Return (X, Y) of the center of cell containing provided text 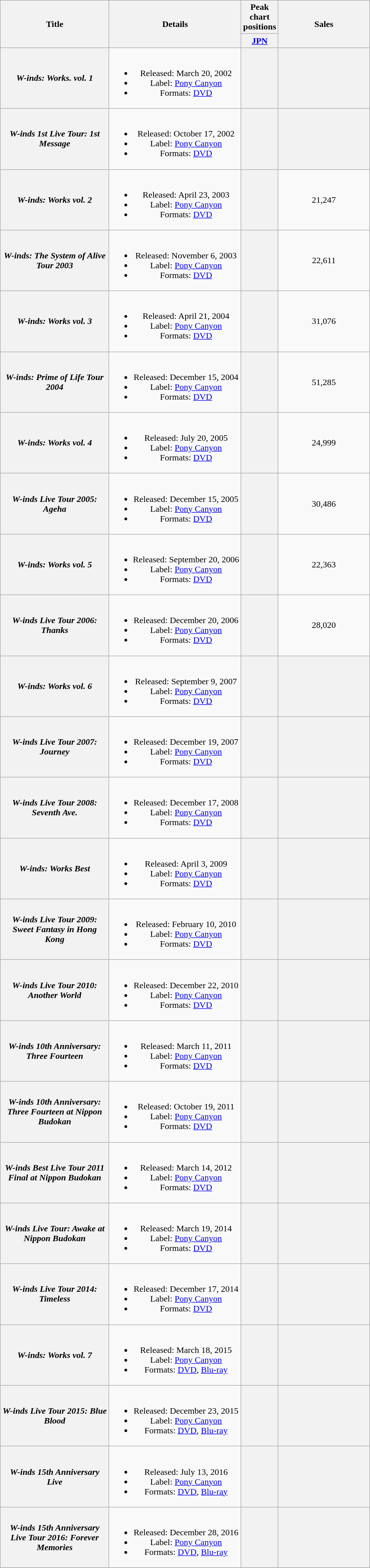
Released: December 23, 2015Label: Pony CanyonFormats: DVD, Blu-ray (175, 1416)
W-inds: Works vol. 2 (55, 199)
Released: September 9, 2007Label: Pony CanyonFormats: DVD (175, 686)
Released: March 20, 2002Label: Pony CanyonFormats: DVD (175, 78)
51,285 (324, 382)
W-inds: Works vol. 3 (55, 321)
21,247 (324, 199)
Sales (324, 24)
Released: March 19, 2014Label: Pony CanyonFormats: DVD (175, 1233)
W-inds: Works vol. 7 (55, 1355)
Released: April 21, 2004Label: Pony CanyonFormats: DVD (175, 321)
Title (55, 24)
W-inds 10th Anniversary: Three Fourteen at Nippon Budokan (55, 1112)
31,076 (324, 321)
W-inds: Works vol. 4 (55, 443)
W-inds 15th Anniversary Live Tour 2016: Forever Memories (55, 1537)
Released: October 19, 2011Label: Pony CanyonFormats: DVD (175, 1112)
Peak chart positions (260, 17)
W-inds Live Tour: Awake at Nippon Budokan (55, 1233)
Released: December 20, 2006Label: Pony CanyonFormats: DVD (175, 625)
Released: December 28, 2016Label: Pony CanyonFormats: DVD, Blu-ray (175, 1537)
30,486 (324, 504)
JPN (260, 41)
22,363 (324, 564)
Released: March 18, 2015Label: Pony CanyonFormats: DVD, Blu-ray (175, 1355)
Released: April 3, 2009Label: Pony CanyonFormats: DVD (175, 868)
W-inds: The System of Alive Tour 2003 (55, 261)
W-inds Live Tour 2014: Timeless (55, 1294)
W-inds: Prime of Life Tour 2004 (55, 382)
Released: December 17, 2008Label: Pony CanyonFormats: DVD (175, 808)
Released: February 10, 2010Label: Pony CanyonFormats: DVD (175, 930)
W-inds Live Tour 2009: Sweet Fantasy in Hong Kong (55, 930)
W-inds Best Live Tour 2011 Final at Nippon Budokan (55, 1173)
Released: December 19, 2007Label: Pony CanyonFormats: DVD (175, 747)
Released: March 11, 2011Label: Pony CanyonFormats: DVD (175, 1051)
22,611 (324, 261)
Details (175, 24)
Released: October 17, 2002Label: Pony CanyonFormats: DVD (175, 139)
Released: December 22, 2010Label: Pony CanyonFormats: DVD (175, 990)
Released: December 15, 2004Label: Pony CanyonFormats: DVD (175, 382)
Released: December 17, 2014Label: Pony CanyonFormats: DVD (175, 1294)
Released: September 20, 2006Label: Pony CanyonFormats: DVD (175, 564)
Released: July 13, 2016Label: Pony CanyonFormats: DVD, Blu-ray (175, 1476)
W-inds: Works vol. 6 (55, 686)
Released: December 15, 2005Label: Pony CanyonFormats: DVD (175, 504)
Released: November 6, 2003Label: Pony CanyonFormats: DVD (175, 261)
W-inds 1st Live Tour: 1st Message (55, 139)
Released: July 20, 2005Label: Pony CanyonFormats: DVD (175, 443)
W-inds Live Tour 2005: Ageha (55, 504)
W-inds Live Tour 2008: Seventh Ave. (55, 808)
Released: March 14, 2012Label: Pony CanyonFormats: DVD (175, 1173)
W-inds: Works vol. 5 (55, 564)
W-inds 10th Anniversary: Three Fourteen (55, 1051)
Released: April 23, 2003Label: Pony CanyonFormats: DVD (175, 199)
W-inds Live Tour 2007: Journey (55, 747)
W-inds Live Tour 2010: Another World (55, 990)
W-inds 15th Anniversary Live (55, 1476)
W-inds: Works. vol. 1 (55, 78)
24,999 (324, 443)
W-inds: Works Best (55, 868)
W-inds Live Tour 2006: Thanks (55, 625)
W-inds Live Tour 2015: Blue Blood (55, 1416)
28,020 (324, 625)
